Pinpoint the cell where the given text exists, returning its [x, y] midpoint coordinate. 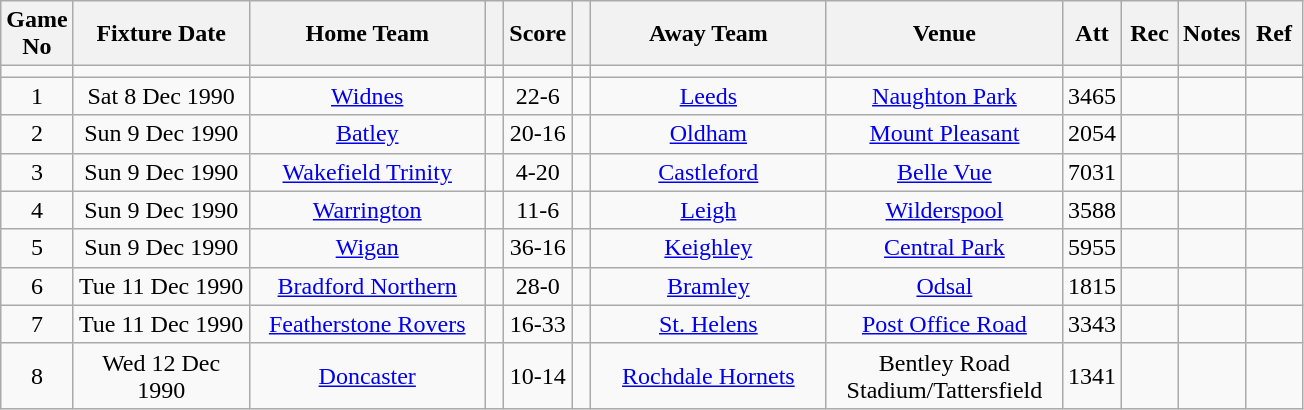
5955 [1092, 248]
Fixture Date [161, 34]
10-14 [538, 376]
Leeds [708, 96]
Wed 12 Dec 1990 [161, 376]
Central Park [944, 248]
Rochdale Hornets [708, 376]
St. Helens [708, 324]
Sat 8 Dec 1990 [161, 96]
Bramley [708, 286]
Oldham [708, 134]
Castleford [708, 172]
Warrington [367, 210]
22-6 [538, 96]
Mount Pleasant [944, 134]
Widnes [367, 96]
Venue [944, 34]
Bentley Road Stadium/Tattersfield [944, 376]
6 [37, 286]
3 [37, 172]
20-16 [538, 134]
4 [37, 210]
3465 [1092, 96]
Wakefield Trinity [367, 172]
Batley [367, 134]
8 [37, 376]
11-6 [538, 210]
28-0 [538, 286]
Odsal [944, 286]
Wilderspool [944, 210]
4-20 [538, 172]
Bradford Northern [367, 286]
Away Team [708, 34]
Belle Vue [944, 172]
7 [37, 324]
3588 [1092, 210]
1815 [1092, 286]
Game No [37, 34]
1341 [1092, 376]
Doncaster [367, 376]
36-16 [538, 248]
Notes [1212, 34]
Rec [1150, 34]
Att [1092, 34]
Leigh [708, 210]
Keighley [708, 248]
1 [37, 96]
7031 [1092, 172]
Home Team [367, 34]
3343 [1092, 324]
Naughton Park [944, 96]
2054 [1092, 134]
5 [37, 248]
Featherstone Rovers [367, 324]
Ref [1274, 34]
Wigan [367, 248]
2 [37, 134]
16-33 [538, 324]
Post Office Road [944, 324]
Score [538, 34]
